Capture the cell that displays the provided text and extract its [x, y] central coordinate. 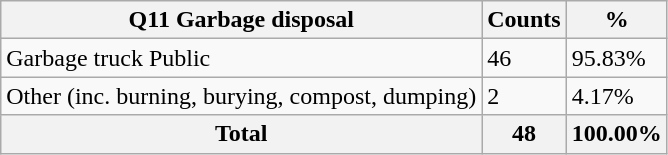
48 [524, 134]
Q11 Garbage disposal [242, 20]
4.17% [616, 96]
46 [524, 58]
% [616, 20]
100.00% [616, 134]
Counts [524, 20]
Garbage truck Public [242, 58]
Total [242, 134]
Other (inc. burning, burying, compost, dumping) [242, 96]
95.83% [616, 58]
2 [524, 96]
